Detect which cell encompasses the target text, then output its [X, Y] center coordinate. 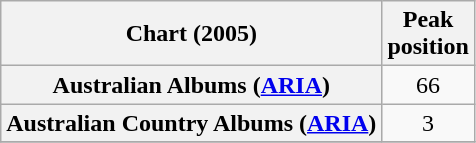
Peakposition [428, 34]
Australian Albums (ARIA) [192, 85]
Australian Country Albums (ARIA) [192, 123]
3 [428, 123]
66 [428, 85]
Chart (2005) [192, 34]
